Scan for the cell matching the given text and deliver its (X, Y) coordinate at center. 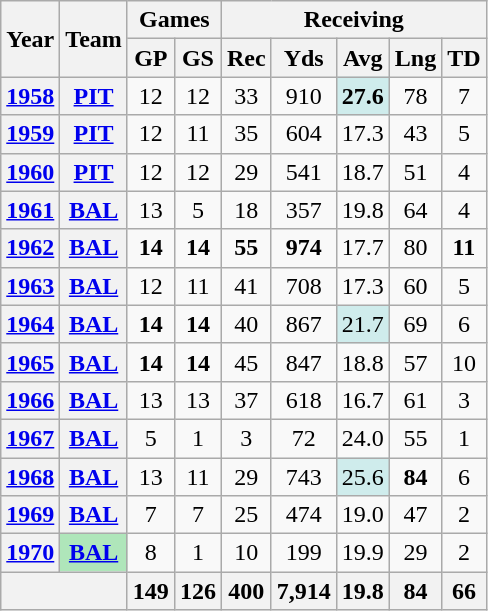
25 (246, 515)
149 (150, 591)
357 (304, 210)
21.7 (362, 324)
7,914 (304, 591)
Year (30, 39)
51 (415, 172)
400 (246, 591)
474 (304, 515)
1967 (30, 438)
1963 (30, 286)
Yds (304, 58)
604 (304, 134)
Lng (415, 58)
1958 (30, 96)
126 (198, 591)
45 (246, 362)
1966 (30, 400)
1962 (30, 248)
708 (304, 286)
18 (246, 210)
1964 (30, 324)
618 (304, 400)
17.7 (362, 248)
1959 (30, 134)
18.8 (362, 362)
41 (246, 286)
24.0 (362, 438)
66 (464, 591)
19.0 (362, 515)
69 (415, 324)
47 (415, 515)
1961 (30, 210)
Games (174, 20)
57 (415, 362)
Rec (246, 58)
37 (246, 400)
910 (304, 96)
GS (198, 58)
8 (150, 553)
743 (304, 477)
40 (246, 324)
19.9 (362, 553)
80 (415, 248)
33 (246, 96)
Avg (362, 58)
43 (415, 134)
1970 (30, 553)
TD (464, 58)
61 (415, 400)
199 (304, 553)
60 (415, 286)
18.7 (362, 172)
GP (150, 58)
64 (415, 210)
1960 (30, 172)
1968 (30, 477)
1969 (30, 515)
974 (304, 248)
35 (246, 134)
78 (415, 96)
Team (94, 39)
16.7 (362, 400)
1965 (30, 362)
72 (304, 438)
27.6 (362, 96)
867 (304, 324)
847 (304, 362)
541 (304, 172)
25.6 (362, 477)
Receiving (354, 20)
